Determine the (X, Y) coordinate at the center of the cell enclosing the given text.  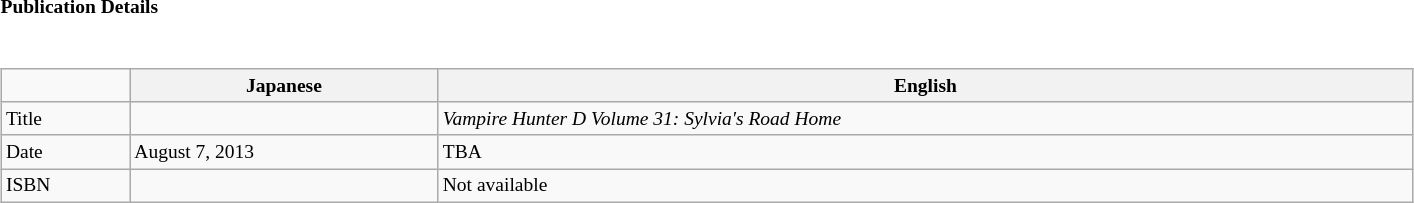
August 7, 2013 (284, 152)
TBA (926, 152)
ISBN (65, 186)
Japanese (284, 86)
Title (65, 118)
Date (65, 152)
Vampire Hunter D Volume 31: Sylvia's Road Home (926, 118)
Not available (926, 186)
English (926, 86)
